Output the (X, Y) coordinate of the center of the cell containing the given text.  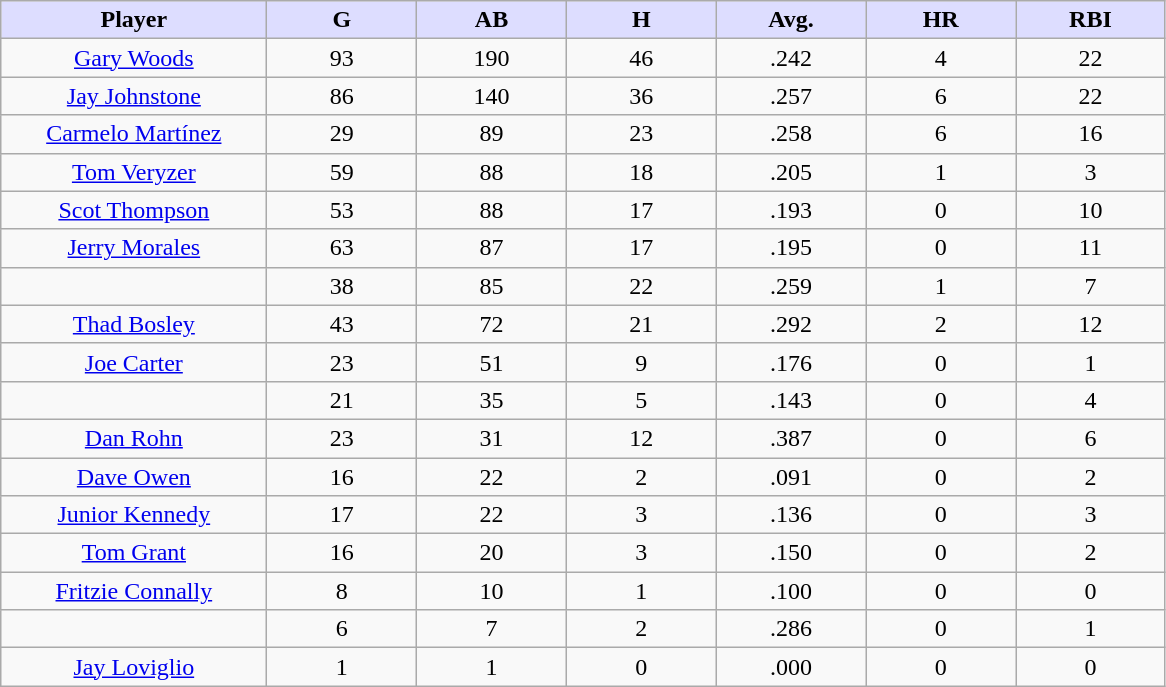
HR (941, 20)
.242 (791, 58)
.195 (791, 248)
RBI (1091, 20)
H (641, 20)
.176 (791, 362)
Jay Loviglio (134, 667)
.286 (791, 629)
51 (492, 362)
Carmelo Martínez (134, 134)
8 (342, 591)
G (342, 20)
Jay Johnstone (134, 96)
.258 (791, 134)
63 (342, 248)
43 (342, 324)
29 (342, 134)
Tom Grant (134, 553)
Fritzie Connally (134, 591)
38 (342, 286)
Dave Owen (134, 477)
Jerry Morales (134, 248)
9 (641, 362)
Junior Kennedy (134, 515)
.100 (791, 591)
36 (641, 96)
AB (492, 20)
31 (492, 438)
87 (492, 248)
.257 (791, 96)
Player (134, 20)
Gary Woods (134, 58)
190 (492, 58)
89 (492, 134)
.143 (791, 400)
18 (641, 172)
.205 (791, 172)
.000 (791, 667)
Dan Rohn (134, 438)
.136 (791, 515)
46 (641, 58)
35 (492, 400)
20 (492, 553)
.292 (791, 324)
59 (342, 172)
.387 (791, 438)
Tom Veryzer (134, 172)
93 (342, 58)
.259 (791, 286)
.150 (791, 553)
.091 (791, 477)
140 (492, 96)
Scot Thompson (134, 210)
Thad Bosley (134, 324)
72 (492, 324)
.193 (791, 210)
86 (342, 96)
85 (492, 286)
53 (342, 210)
Joe Carter (134, 362)
11 (1091, 248)
5 (641, 400)
Avg. (791, 20)
